Search for the cell housing the specified text and yield its [x, y] center coordinate. 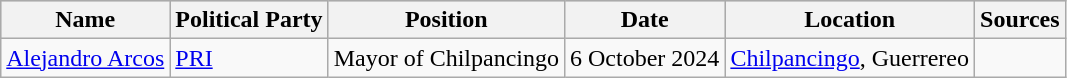
Chilpancingo, Guerrereo [850, 58]
Name [86, 20]
Political Party [249, 20]
Location [850, 20]
Sources [1020, 20]
Alejandro Arcos [86, 58]
Position [446, 20]
Mayor of Chilpancingo [446, 58]
Date [644, 20]
PRI [249, 58]
6 October 2024 [644, 58]
